Return [x, y] of the center of cell containing provided text 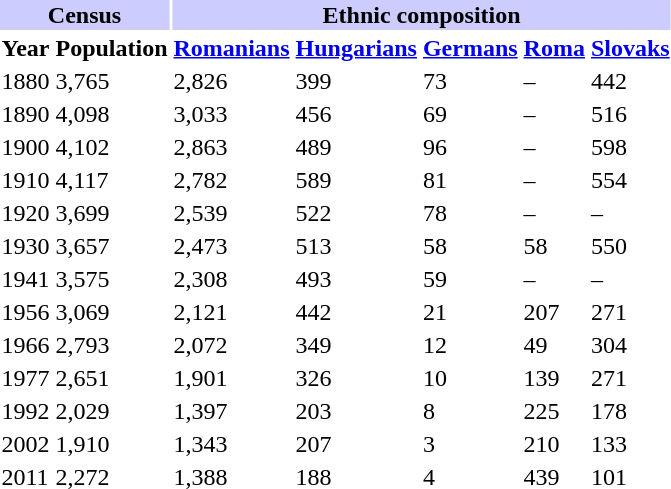
Ethnic composition [422, 15]
69 [470, 114]
4,117 [112, 180]
Hungarians [356, 48]
96 [470, 147]
Census [84, 15]
489 [356, 147]
10 [470, 378]
12 [470, 345]
598 [630, 147]
3,699 [112, 213]
3,069 [112, 312]
1992 [26, 411]
3,657 [112, 246]
554 [630, 180]
225 [554, 411]
304 [630, 345]
1,910 [112, 444]
1,397 [232, 411]
2,072 [232, 345]
589 [356, 180]
3,575 [112, 279]
1930 [26, 246]
2,793 [112, 345]
2,539 [232, 213]
2,473 [232, 246]
2002 [26, 444]
2,308 [232, 279]
Population [112, 48]
2,826 [232, 81]
Year [26, 48]
210 [554, 444]
1,901 [232, 378]
349 [356, 345]
49 [554, 345]
2,782 [232, 180]
1880 [26, 81]
Germans [470, 48]
1966 [26, 345]
3 [470, 444]
1941 [26, 279]
4,102 [112, 147]
78 [470, 213]
1,343 [232, 444]
516 [630, 114]
81 [470, 180]
550 [630, 246]
73 [470, 81]
1977 [26, 378]
4,098 [112, 114]
Roma [554, 48]
493 [356, 279]
3,033 [232, 114]
21 [470, 312]
2,121 [232, 312]
2,863 [232, 147]
203 [356, 411]
456 [356, 114]
399 [356, 81]
1890 [26, 114]
2,029 [112, 411]
139 [554, 378]
8 [470, 411]
1956 [26, 312]
Romanians [232, 48]
3,765 [112, 81]
1920 [26, 213]
133 [630, 444]
59 [470, 279]
326 [356, 378]
Slovaks [630, 48]
522 [356, 213]
178 [630, 411]
1900 [26, 147]
513 [356, 246]
1910 [26, 180]
2,651 [112, 378]
